For the text-containing cell, return its midpoint in (x, y) coordinate format. 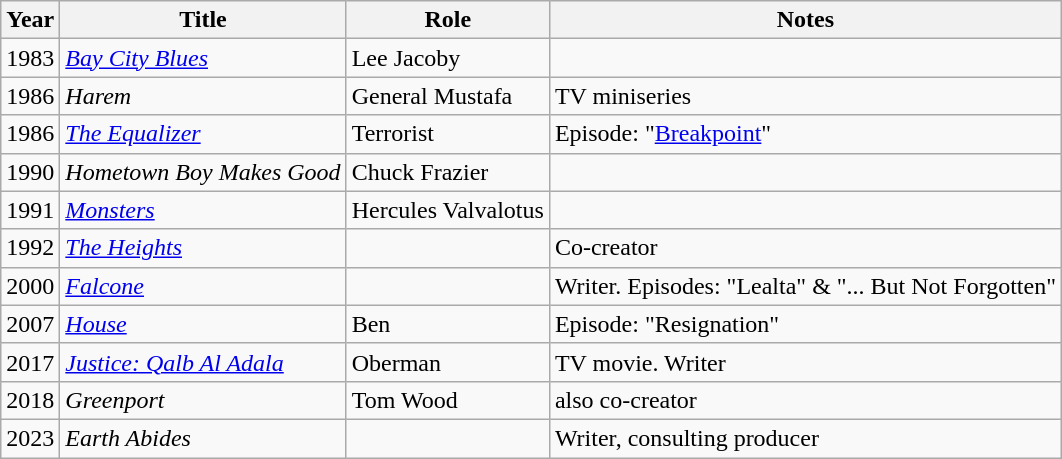
1991 (30, 210)
Tom Wood (448, 400)
Bay City Blues (203, 58)
Title (203, 20)
Chuck Frazier (448, 172)
TV miniseries (805, 96)
Episode: "Resignation" (805, 324)
also co-creator (805, 400)
House (203, 324)
Hercules Valvalotus (448, 210)
Co-creator (805, 248)
Episode: "Breakpoint" (805, 134)
Role (448, 20)
The Heights (203, 248)
Harem (203, 96)
TV movie. Writer (805, 362)
1992 (30, 248)
Falcone (203, 286)
Oberman (448, 362)
2000 (30, 286)
1983 (30, 58)
Monsters (203, 210)
Ben (448, 324)
Terrorist (448, 134)
2023 (30, 438)
Notes (805, 20)
Year (30, 20)
2018 (30, 400)
2017 (30, 362)
Justice: Qalb Al Adala (203, 362)
Greenport (203, 400)
Hometown Boy Makes Good (203, 172)
Earth Abides (203, 438)
Writer. Episodes: "Lealta" & "... But Not Forgotten" (805, 286)
2007 (30, 324)
General Mustafa (448, 96)
Lee Jacoby (448, 58)
1990 (30, 172)
Writer, consulting producer (805, 438)
The Equalizer (203, 134)
